Capture the cell that displays the provided text and extract its [X, Y] central coordinate. 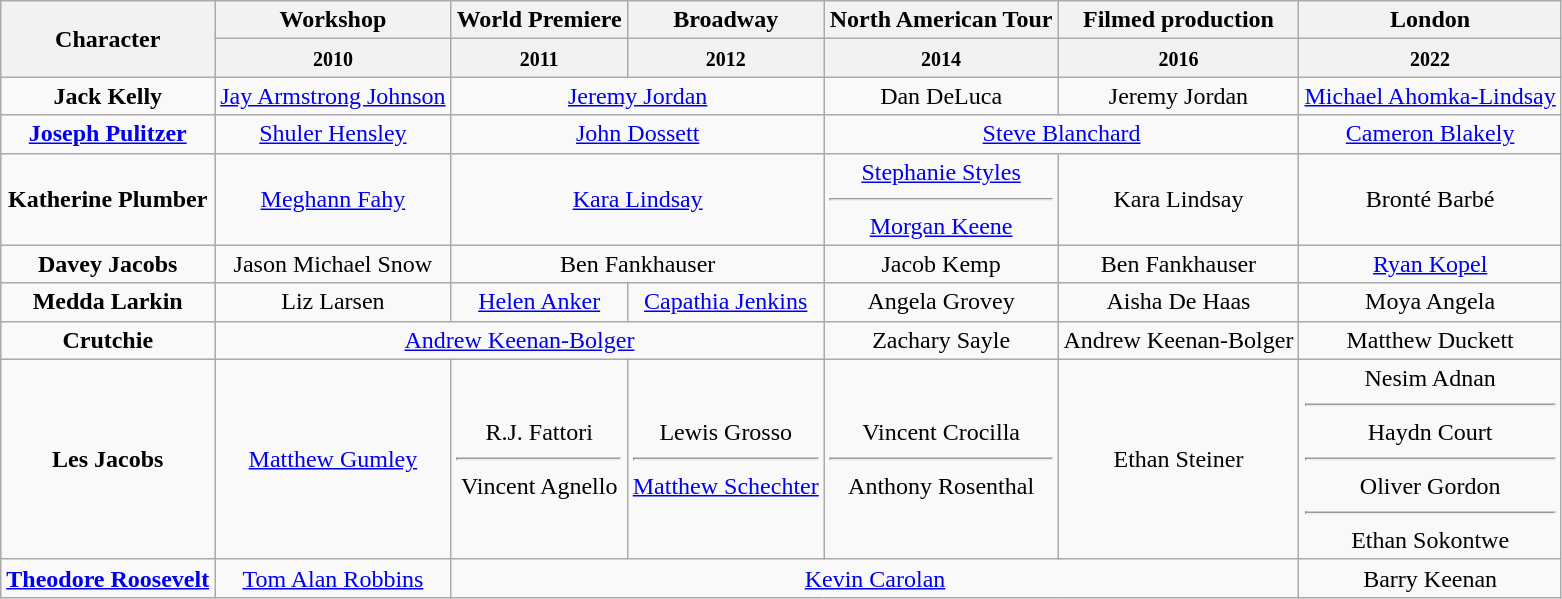
Steve Blanchard [1062, 134]
Workshop [333, 20]
Broadway [726, 20]
Kevin Carolan [875, 578]
Vincent CrocillaAnthony Rosenthal [941, 459]
Angela Grovey [941, 302]
London [1430, 20]
Nesim AdnanHaydn CourtOliver GordonEthan Sokontwe [1430, 459]
R.J. FattoriVincent Agnello [539, 459]
Davey Jacobs [108, 264]
Barry Keenan [1430, 578]
Liz Larsen [333, 302]
Katherine Plumber [108, 199]
Capathia Jenkins [726, 302]
Ryan Kopel [1430, 264]
Medda Larkin [108, 302]
Jason Michael Snow [333, 264]
Lewis GrossoMatthew Schechter [726, 459]
Zachary Sayle [941, 340]
Jack Kelly [108, 96]
Character [108, 39]
Michael Ahomka-Lindsay [1430, 96]
Helen Anker [539, 302]
Filmed production [1178, 20]
Theodore Roosevelt [108, 578]
North American Tour [941, 20]
Stephanie StylesMorgan Keene [941, 199]
Crutchie [108, 340]
Tom Alan Robbins [333, 578]
Ethan Steiner [1178, 459]
Jacob Kemp [941, 264]
Moya Angela [1430, 302]
2022 [1430, 58]
2012 [726, 58]
Matthew Gumley [333, 459]
Bronté Barbé [1430, 199]
John Dossett [638, 134]
Joseph Pulitzer [108, 134]
Les Jacobs [108, 459]
2010 [333, 58]
Aisha De Haas [1178, 302]
2016 [1178, 58]
Matthew Duckett [1430, 340]
Dan DeLuca [941, 96]
2014 [941, 58]
Meghann Fahy [333, 199]
World Premiere [539, 20]
Jay Armstrong Johnson [333, 96]
Cameron Blakely [1430, 134]
2011 [539, 58]
Shuler Hensley [333, 134]
